Locate the cell with the specified text and output its (X, Y) center coordinate. 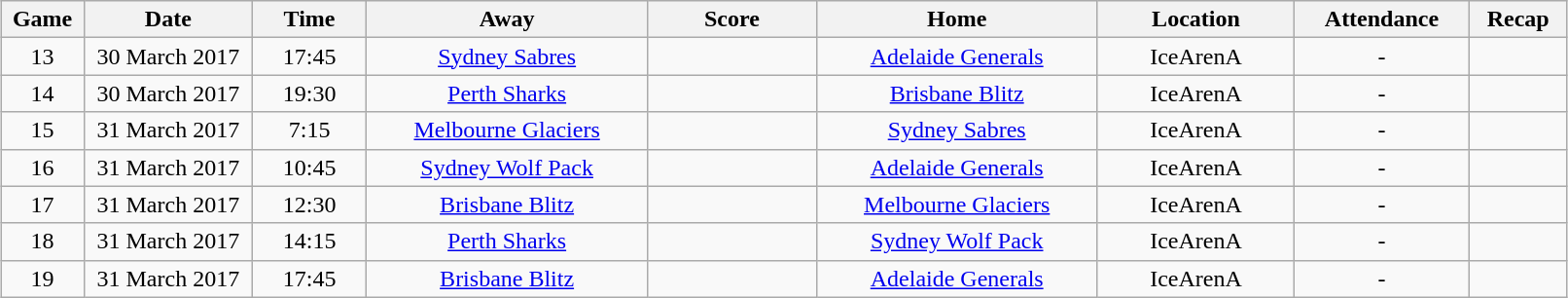
Date (167, 19)
Location (1195, 19)
Away (508, 19)
Score (731, 19)
16 (43, 168)
10:45 (309, 168)
7:15 (309, 130)
Recap (1517, 19)
Game (43, 19)
19:30 (309, 93)
15 (43, 130)
19 (43, 279)
18 (43, 242)
14 (43, 93)
12:30 (309, 205)
Time (309, 19)
13 (43, 56)
14:15 (309, 242)
17 (43, 205)
Attendance (1382, 19)
Home (957, 19)
